Search for the cell housing the specified text and yield its (X, Y) center coordinate. 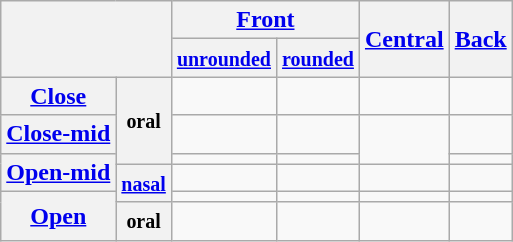
Front (265, 20)
nasal (144, 183)
Open-mid (58, 172)
Close-mid (58, 134)
Open (58, 216)
unrounded (224, 58)
rounded (318, 58)
Central (404, 39)
Back (480, 39)
Close (58, 96)
